Return the [x, y] coordinate for the center point of the cell that contains the specified text.  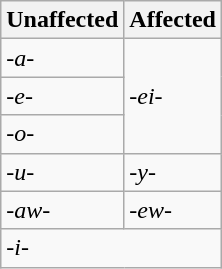
-ei- [173, 96]
-e- [62, 96]
Affected [173, 20]
-ew- [173, 210]
-i- [112, 248]
Unaffected [62, 20]
-a- [62, 58]
-u- [62, 172]
-y- [173, 172]
-o- [62, 134]
-aw- [62, 210]
